Extract the [x, y] coordinate from the center of the cell holding the provided text.  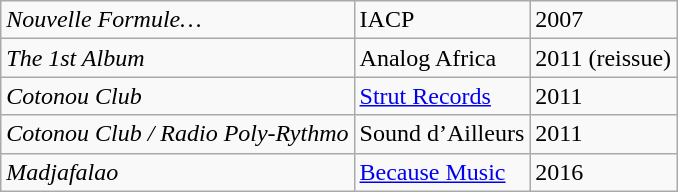
Sound d’Ailleurs [442, 134]
Nouvelle Formule… [178, 20]
Cotonou Club [178, 96]
IACP [442, 20]
2011 (reissue) [604, 58]
Madjafalao [178, 172]
Because Music [442, 172]
Analog Africa [442, 58]
2016 [604, 172]
Strut Records [442, 96]
The 1st Album [178, 58]
Cotonou Club / Radio Poly-Rythmo [178, 134]
2007 [604, 20]
